Return the (X, Y) coordinate for the center point of the cell that contains the specified text.  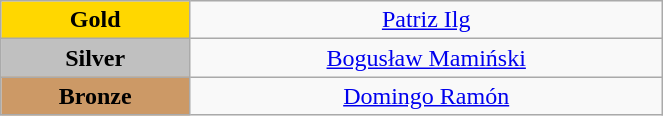
Domingo Ramón (426, 96)
Gold (96, 20)
Silver (96, 58)
Patriz Ilg (426, 20)
Bronze (96, 96)
Bogusław Mamiński (426, 58)
